For the text-containing cell, return its midpoint in (X, Y) coordinate format. 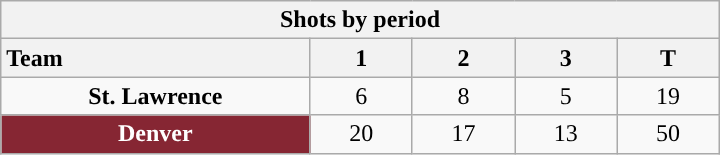
1 (361, 58)
Team (156, 58)
19 (668, 96)
Shots by period (360, 20)
2 (463, 58)
13 (566, 134)
T (668, 58)
3 (566, 58)
St. Lawrence (156, 96)
17 (463, 134)
50 (668, 134)
8 (463, 96)
20 (361, 134)
5 (566, 96)
Denver (156, 134)
6 (361, 96)
